Capture the cell that displays the provided text and extract its (X, Y) central coordinate. 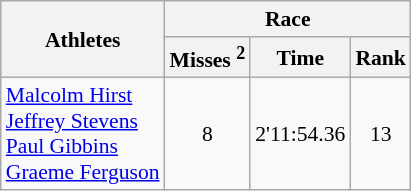
Athletes (83, 40)
2'11:54.36 (300, 134)
Time (300, 58)
Race (288, 19)
Malcolm HirstJeffrey StevensPaul GibbinsGraeme Ferguson (83, 134)
8 (208, 134)
13 (380, 134)
Rank (380, 58)
Misses 2 (208, 58)
